Scan for the cell matching the given text and deliver its [X, Y] coordinate at center. 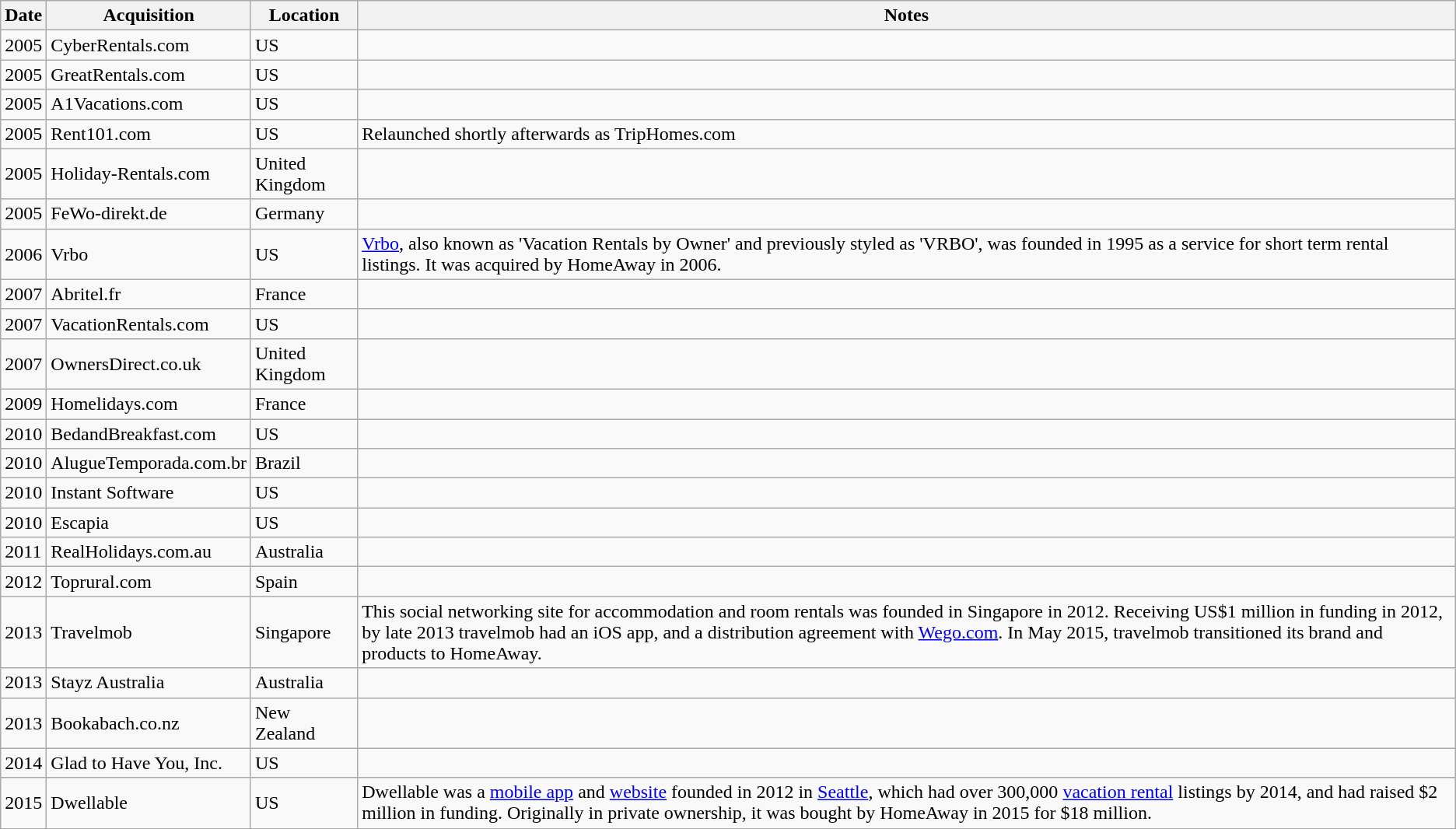
Bookabach.co.nz [149, 723]
2009 [23, 404]
2012 [23, 582]
Holiday-Rentals.com [149, 174]
Singapore [303, 632]
2011 [23, 552]
Relaunched shortly afterwards as TripHomes.com [907, 134]
Dwellable [149, 803]
2006 [23, 254]
Stayz Australia [149, 683]
Toprural.com [149, 582]
Location [303, 16]
Germany [303, 214]
Escapia [149, 523]
Instant Software [149, 493]
A1Vacations.com [149, 104]
Glad to Have You, Inc. [149, 763]
BedandBreakfast.com [149, 433]
Spain [303, 582]
Notes [907, 16]
FeWo-direkt.de [149, 214]
RealHolidays.com.au [149, 552]
2014 [23, 763]
Rent101.com [149, 134]
OwnersDirect.co.uk [149, 364]
2015 [23, 803]
Brazil [303, 463]
GreatRentals.com [149, 75]
New Zealand [303, 723]
AlugueTemporada.com.br [149, 463]
Abritel.fr [149, 294]
CyberRentals.com [149, 45]
Date [23, 16]
Acquisition [149, 16]
VacationRentals.com [149, 324]
Vrbo [149, 254]
Homelidays.com [149, 404]
Travelmob [149, 632]
